Identify which cell holds the provided text, then report its [x, y] central coordinate. 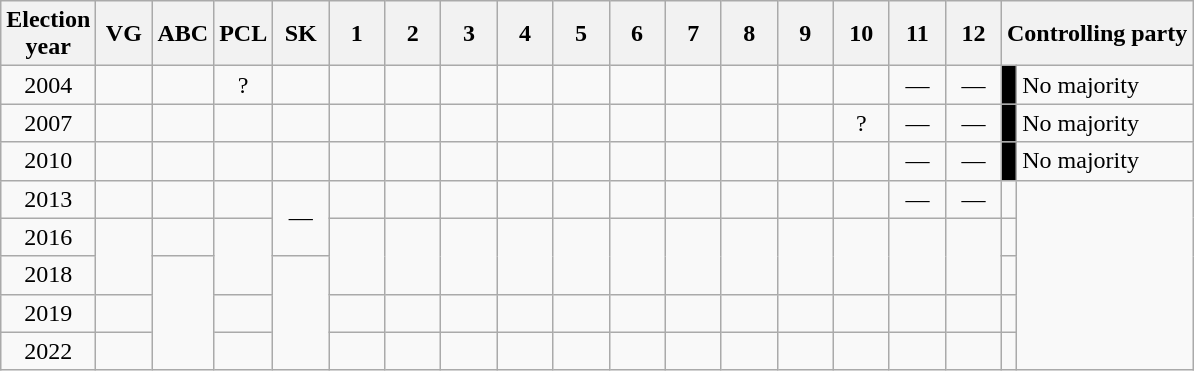
VG [124, 34]
2007 [48, 123]
11 [917, 34]
6 [637, 34]
10 [861, 34]
2013 [48, 199]
ABC [183, 34]
2019 [48, 313]
2016 [48, 237]
1 [357, 34]
2022 [48, 351]
8 [749, 34]
7 [693, 34]
9 [805, 34]
5 [581, 34]
3 [469, 34]
2004 [48, 85]
Controlling party [1096, 34]
PCL [244, 34]
SK [301, 34]
Electionyear [48, 34]
2 [413, 34]
2010 [48, 161]
2018 [48, 275]
4 [525, 34]
12 [973, 34]
